Return (X, Y) of the center of cell containing provided text 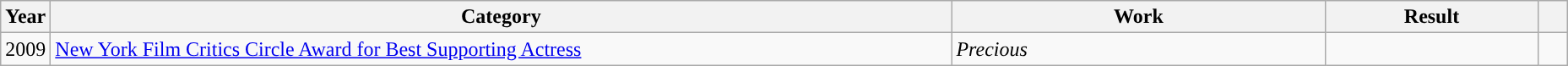
Year (25, 17)
Precious (1138, 49)
Work (1138, 17)
Category (502, 17)
New York Film Critics Circle Award for Best Supporting Actress (502, 49)
Result (1432, 17)
2009 (25, 49)
